Provide the (X, Y) coordinate of the cell's center where the given text is located.  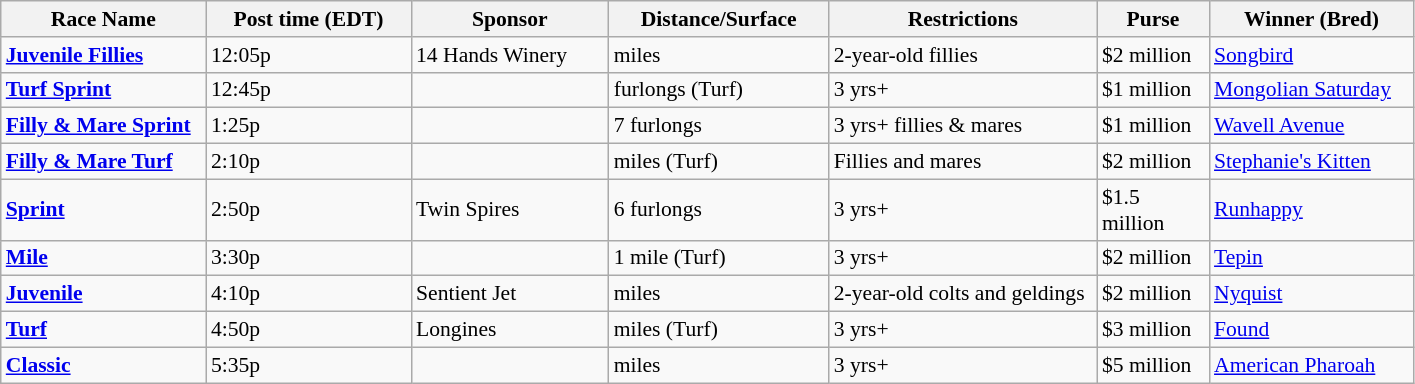
Race Name (104, 19)
4:50p (308, 330)
6 furlongs (719, 210)
5:35p (308, 365)
14 Hands Winery (510, 55)
Runhappy (1312, 210)
Purse (1153, 19)
Classic (104, 365)
Songbird (1312, 55)
Turf (104, 330)
Turf Sprint (104, 90)
$5 million (1153, 365)
3 yrs+ fillies & mares (963, 126)
2:50p (308, 210)
12:05p (308, 55)
Distance/Surface (719, 19)
Wavell Avenue (1312, 126)
furlongs (Turf) (719, 90)
2-year-old colts and geldings (963, 294)
Tepin (1312, 258)
Winner (Bred) (1312, 19)
Juvenile Fillies (104, 55)
Stephanie's Kitten (1312, 162)
Sprint (104, 210)
$1.5 million (1153, 210)
Filly & Mare Sprint (104, 126)
Twin Spires (510, 210)
4:10p (308, 294)
2-year-old fillies (963, 55)
Filly & Mare Turf (104, 162)
Juvenile (104, 294)
Post time (EDT) (308, 19)
Mile (104, 258)
$3 million (1153, 330)
Sentient Jet (510, 294)
Found (1312, 330)
Mongolian Saturday (1312, 90)
Fillies and mares (963, 162)
1 mile (Turf) (719, 258)
Longines (510, 330)
American Pharoah (1312, 365)
Nyquist (1312, 294)
7 furlongs (719, 126)
1:25p (308, 126)
2:10p (308, 162)
3:30p (308, 258)
Restrictions (963, 19)
12:45p (308, 90)
Sponsor (510, 19)
